Locate the cell with the specified text and output its (X, Y) center coordinate. 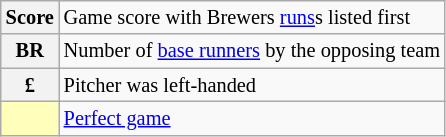
Perfect game (252, 118)
BR (30, 51)
Game score with Brewers runss listed first (252, 17)
£ (30, 85)
Number of base runners by the opposing team (252, 51)
Score (30, 17)
Pitcher was left-handed (252, 85)
